Provide the (x, y) coordinate of the cell's center where the given text is located.  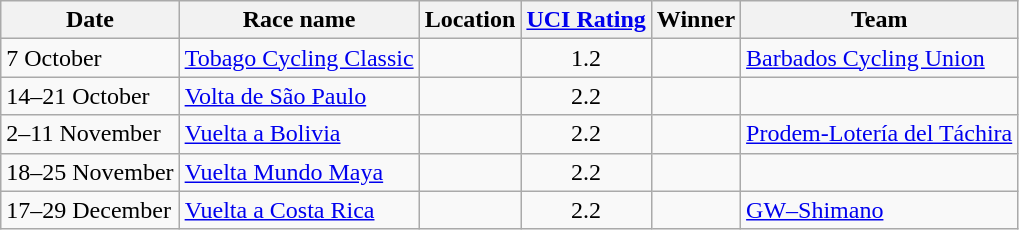
Volta de São Paulo (299, 96)
17–29 December (90, 210)
Location (470, 20)
14–21 October (90, 96)
Date (90, 20)
Prodem-Lotería del Táchira (880, 134)
Vuelta Mundo Maya (299, 172)
Vuelta a Costa Rica (299, 210)
Team (880, 20)
2–11 November (90, 134)
Winner (696, 20)
18–25 November (90, 172)
Barbados Cycling Union (880, 58)
UCI Rating (586, 20)
7 October (90, 58)
Race name (299, 20)
Vuelta a Bolivia (299, 134)
1.2 (586, 58)
Tobago Cycling Classic (299, 58)
GW–Shimano (880, 210)
